Find where the given text appears and provide that cell's center as (X, Y) coordinate. 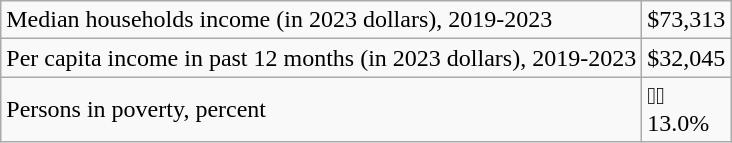
Median households income (in 2023 dollars), 2019-2023 (322, 20)
$32,045 (686, 58)
Persons in poverty, percent (322, 110)
$73,313 (686, 20)
Per capita income in past 12 months (in 2023 dollars), 2019-2023 (322, 58)
13.0% (686, 110)
